Pinpoint the cell where the given text exists, returning its [x, y] midpoint coordinate. 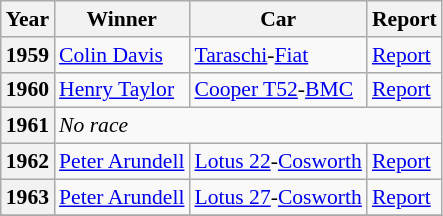
Colin Davis [122, 55]
Car [278, 19]
Year [28, 19]
1963 [28, 197]
No race [248, 126]
Taraschi-Fiat [278, 55]
1959 [28, 55]
Lotus 22-Cosworth [278, 162]
Winner [122, 19]
1961 [28, 126]
1960 [28, 90]
Lotus 27-Cosworth [278, 197]
Cooper T52-BMC [278, 90]
Henry Taylor [122, 90]
1962 [28, 162]
